Locate the cell with the specified text and output its (x, y) center coordinate. 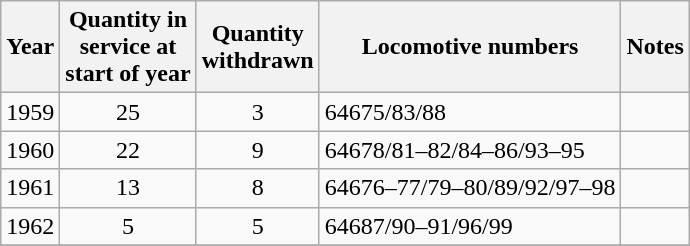
64675/83/88 (470, 112)
64687/90–91/96/99 (470, 226)
1959 (30, 112)
9 (258, 150)
Year (30, 47)
3 (258, 112)
22 (128, 150)
1960 (30, 150)
64678/81–82/84–86/93–95 (470, 150)
8 (258, 188)
Locomotive numbers (470, 47)
Notes (655, 47)
25 (128, 112)
1962 (30, 226)
64676–77/79–80/89/92/97–98 (470, 188)
1961 (30, 188)
Quantity inservice atstart of year (128, 47)
Quantitywithdrawn (258, 47)
13 (128, 188)
